Identify which cell holds the provided text, then report its [x, y] central coordinate. 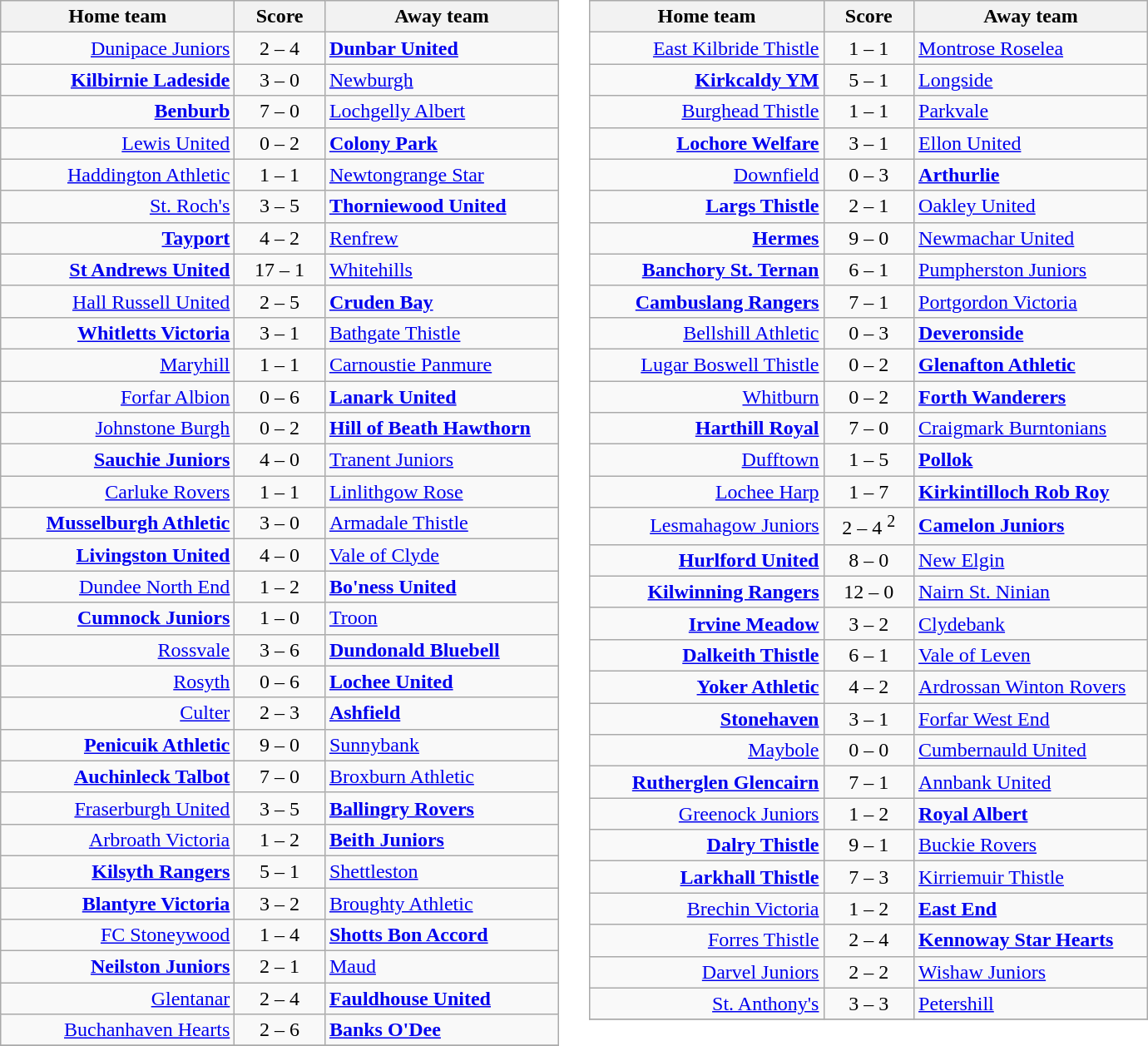
Bellshill Athletic [707, 333]
Sunnybank [441, 745]
Hall Russell United [118, 301]
Newtongrange Star [441, 175]
Downfield [707, 175]
Parkvale [1032, 112]
2 – 2 [868, 972]
Petershill [1032, 1004]
Deveronside [1032, 333]
Troon [441, 618]
Buckie Rovers [1032, 845]
Maud [441, 967]
2 – 5 [280, 301]
3 – 3 [868, 1004]
Hurlford United [707, 560]
Tayport [118, 238]
Broughty Athletic [441, 903]
1 – 7 [868, 492]
Whitletts Victoria [118, 333]
Maybole [707, 751]
Benburb [118, 112]
Tranent Juniors [441, 460]
Forres Thistle [707, 940]
7 – 3 [868, 877]
Kennoway Star Hearts [1032, 940]
Largs Thistle [707, 206]
2 – 4 2 [868, 526]
Yoker Athletic [707, 687]
1 – 0 [280, 618]
Fraserburgh United [118, 808]
Blantyre Victoria [118, 903]
East End [1032, 909]
Nairn St. Ninian [1032, 592]
Greenock Juniors [707, 814]
Dalry Thistle [707, 845]
St Andrews United [118, 270]
Lesmahagow Juniors [707, 526]
East Kilbride Thistle [707, 48]
Cruden Bay [441, 301]
17 – 1 [280, 270]
Newmachar United [1032, 238]
Darvel Juniors [707, 972]
Carluke Rovers [118, 492]
Kirriemuir Thistle [1032, 877]
Newburgh [441, 80]
Larkhall Thistle [707, 877]
Bathgate Thistle [441, 333]
Wishaw Juniors [1032, 972]
Sauchie Juniors [118, 460]
Portgordon Victoria [1032, 301]
Linlithgow Rose [441, 492]
1 – 4 [280, 935]
Whitehills [441, 270]
Johnstone Burgh [118, 429]
FC Stoneywood [118, 935]
Kirkintilloch Rob Roy [1032, 492]
Neilston Juniors [118, 967]
Forfar West End [1032, 719]
Auchinleck Talbot [118, 776]
Vale of Clyde [441, 555]
Colony Park [441, 143]
Haddington Athletic [118, 175]
Lanark United [441, 397]
Arbroath Victoria [118, 840]
Lochee United [441, 682]
8 – 0 [868, 560]
Livingston United [118, 555]
Camelon Juniors [1032, 526]
Cambuslang Rangers [707, 301]
Hill of Beath Hawthorn [441, 429]
Ellon United [1032, 143]
2 – 3 [280, 713]
Lugar Boswell Thistle [707, 364]
Annbank United [1032, 782]
Renfrew [441, 238]
Beith Juniors [441, 840]
Dalkeith Thistle [707, 655]
St. Anthony's [707, 1004]
Longside [1032, 80]
Kilwinning Rangers [707, 592]
Ballingry Rovers [441, 808]
Forfar Albion [118, 397]
Hermes [707, 238]
12 – 0 [868, 592]
Shotts Bon Accord [441, 935]
3 – 6 [280, 650]
Cumnock Juniors [118, 618]
Whitburn [707, 397]
Vale of Leven [1032, 655]
Burghead Thistle [707, 112]
New Elgin [1032, 560]
St. Roch's [118, 206]
Glentanar [118, 999]
Culter [118, 713]
Fauldhouse United [441, 999]
Shettleston [441, 871]
Brechin Victoria [707, 909]
2 – 6 [280, 1030]
Dundonald Bluebell [441, 650]
Maryhill [118, 364]
Dunipace Juniors [118, 48]
Armadale Thistle [441, 523]
Rutherglen Glencairn [707, 782]
Carnoustie Panmure [441, 364]
Montrose Roselea [1032, 48]
Forth Wanderers [1032, 397]
Clydebank [1032, 623]
Lochgelly Albert [441, 112]
Dunbar United [441, 48]
9 – 1 [868, 845]
Musselburgh Athletic [118, 523]
Rossvale [118, 650]
Bo'ness United [441, 587]
Harthill Royal [707, 429]
Kilsyth Rangers [118, 871]
0 – 0 [868, 751]
Kirkcaldy YM [707, 80]
Kilbirnie Ladeside [118, 80]
Royal Albert [1032, 814]
Ashfield [441, 713]
Banchory St. Ternan [707, 270]
Rosyth [118, 682]
Buchanhaven Hearts [118, 1030]
Dundee North End [118, 587]
Stonehaven [707, 719]
Lewis United [118, 143]
1 – 5 [868, 460]
Glenafton Athletic [1032, 364]
Ardrossan Winton Rovers [1032, 687]
Irvine Meadow [707, 623]
Arthurlie [1032, 175]
Dufftown [707, 460]
Lochee Harp [707, 492]
Broxburn Athletic [441, 776]
Thorniewood United [441, 206]
Craigmark Burntonians [1032, 429]
Penicuik Athletic [118, 745]
Oakley United [1032, 206]
Lochore Welfare [707, 143]
Banks O'Dee [441, 1030]
Pollok [1032, 460]
Pumpherston Juniors [1032, 270]
Cumbernauld United [1032, 751]
